Determine the (X, Y) coordinate at the center of the cell enclosing the given text.  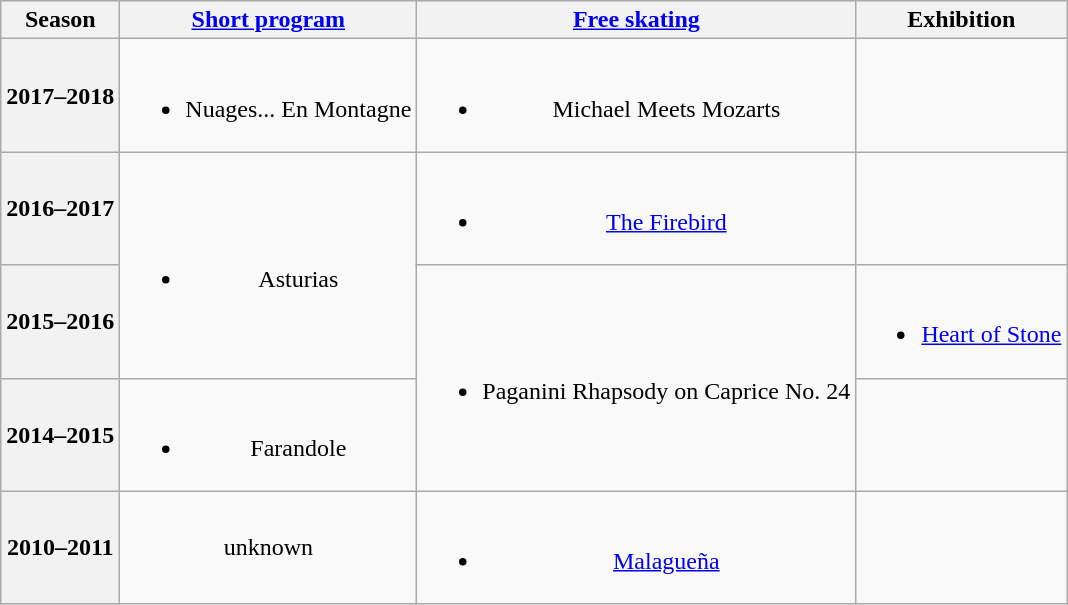
Free skating (636, 20)
2015–2016 (60, 322)
Short program (268, 20)
Michael Meets Mozarts (636, 96)
The Firebird (636, 208)
Asturias (268, 265)
Exhibition (962, 20)
Season (60, 20)
Malagueña (636, 548)
Heart of Stone (962, 322)
2010–2011 (60, 548)
unknown (268, 548)
Nuages... En Montagne (268, 96)
Farandole (268, 434)
2014–2015 (60, 434)
Paganini Rhapsody on Caprice No. 24 (636, 378)
2017–2018 (60, 96)
2016–2017 (60, 208)
